Return the [x, y] coordinate for the center point of the cell that contains the specified text.  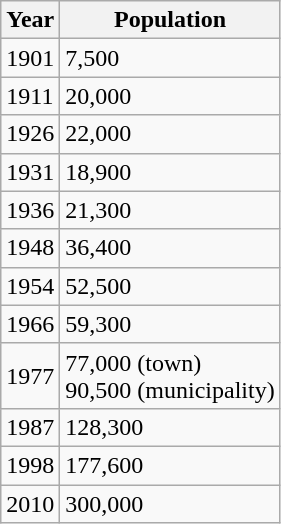
22,000 [170, 134]
21,300 [170, 210]
2010 [30, 503]
1931 [30, 172]
59,300 [170, 324]
Population [170, 20]
1901 [30, 58]
Year [30, 20]
1954 [30, 286]
1926 [30, 134]
1936 [30, 210]
7,500 [170, 58]
128,300 [170, 427]
1948 [30, 248]
177,600 [170, 465]
36,400 [170, 248]
1987 [30, 427]
300,000 [170, 503]
1977 [30, 376]
1966 [30, 324]
1998 [30, 465]
20,000 [170, 96]
77,000 (town)90,500 (municipality) [170, 376]
52,500 [170, 286]
18,900 [170, 172]
1911 [30, 96]
